Extract the (x, y) coordinate from the center of the cell holding the provided text.  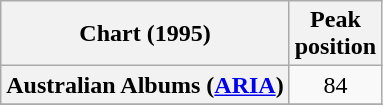
Peakposition (335, 34)
Chart (1995) (145, 34)
84 (335, 85)
Australian Albums (ARIA) (145, 85)
